Find where the given text appears and provide that cell's center as [x, y] coordinate. 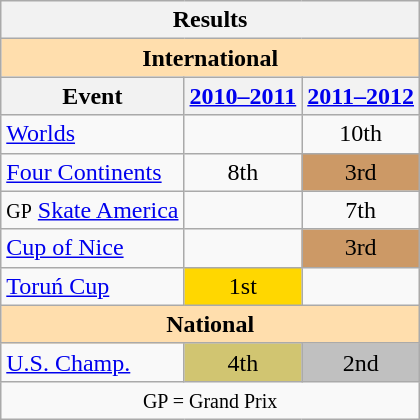
GP Skate America [92, 210]
U.S. Champ. [92, 362]
1st [243, 286]
National [210, 324]
2011–2012 [361, 96]
GP = Grand Prix [210, 400]
Cup of Nice [92, 248]
Four Continents [92, 172]
2010–2011 [243, 96]
7th [361, 210]
Toruń Cup [92, 286]
2nd [361, 362]
10th [361, 134]
Worlds [92, 134]
International [210, 58]
Results [210, 20]
8th [243, 172]
Event [92, 96]
4th [243, 362]
